Provide the (x, y) coordinate of the cell's center where the given text is located.  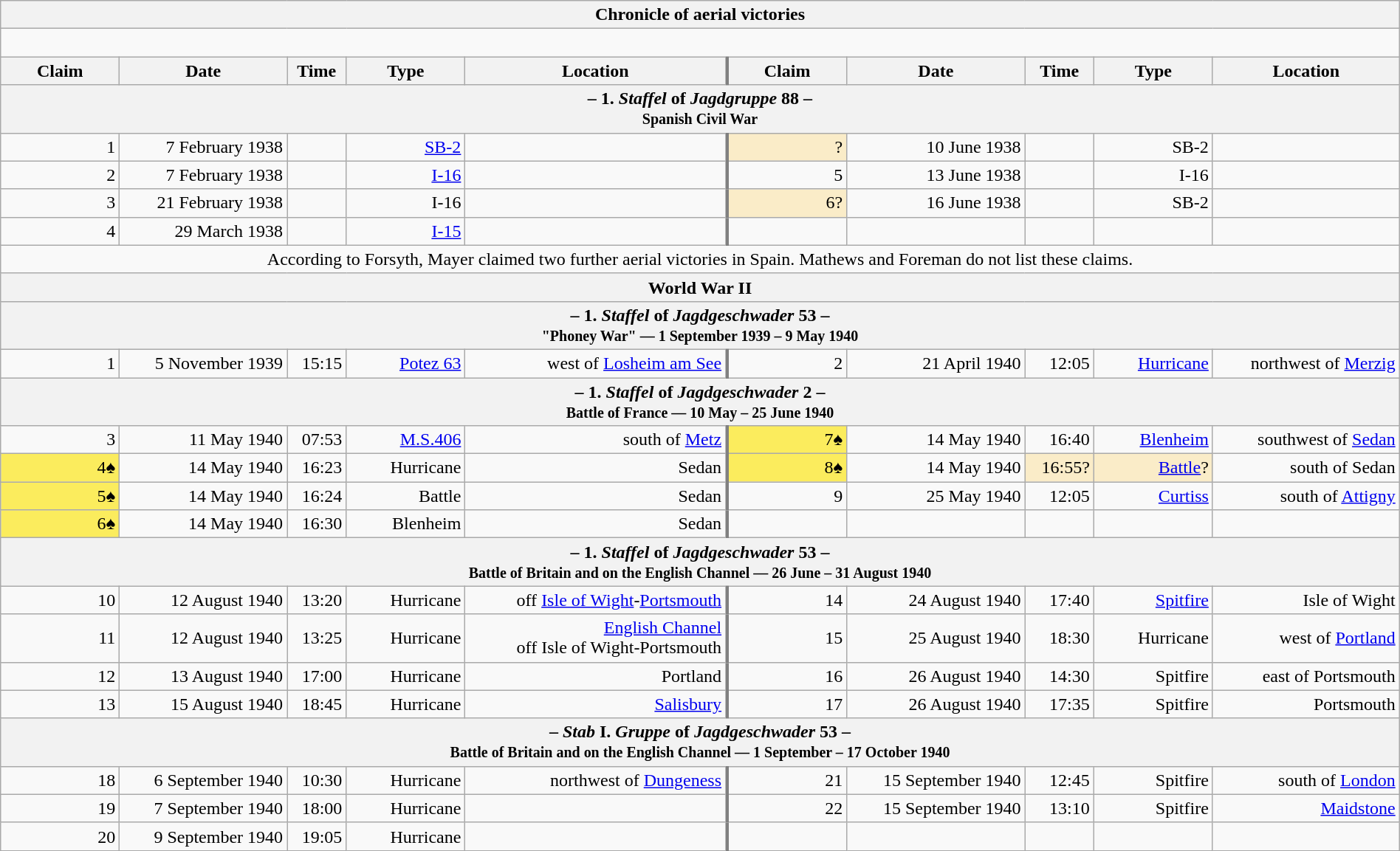
07:53 (317, 440)
17:40 (1059, 600)
13:20 (317, 600)
Curtiss (1153, 496)
? (787, 147)
Portsmouth (1305, 704)
18:45 (317, 704)
19:05 (317, 836)
– 1. Staffel of Jagdgruppe 88 –Spanish Civil War (700, 109)
10:30 (317, 780)
Battle? (1153, 468)
Isle of Wight (1305, 600)
6♠ (61, 524)
off Isle of Wight-Portsmouth (596, 600)
18 (61, 780)
south of Metz (596, 440)
southwest of Sedan (1305, 440)
south of London (1305, 780)
25 August 1940 (936, 638)
According to Forsyth, Mayer claimed two further aerial victories in Spain. Mathews and Foreman do not list these claims. (700, 259)
northwest of Merzig (1305, 363)
15 (787, 638)
7♠ (787, 440)
16:30 (317, 524)
11 May 1940 (204, 440)
13 June 1938 (936, 175)
8♠ (787, 468)
13:25 (317, 638)
– 1. Staffel of Jagdgeschwader 2 –Battle of France — 10 May – 25 June 1940 (700, 402)
– 1. Staffel of Jagdgeschwader 53 –Battle of Britain and on the English Channel — 26 June – 31 August 1940 (700, 562)
18:30 (1059, 638)
east of Portsmouth (1305, 676)
4♠ (61, 468)
9 September 1940 (204, 836)
west of Portland (1305, 638)
World War II (700, 287)
17:35 (1059, 704)
11 (61, 638)
Salisbury (596, 704)
Maidstone (1305, 808)
17 (787, 704)
12:45 (1059, 780)
south of Attigny (1305, 496)
17:00 (317, 676)
6 September 1940 (204, 780)
west of Losheim am See (596, 363)
21 February 1938 (204, 203)
25 May 1940 (936, 496)
21 (787, 780)
13 (61, 704)
12 (61, 676)
16:40 (1059, 440)
– 1. Staffel of Jagdgeschwader 53 –"Phoney War" — 1 September 1939 – 9 May 1940 (700, 325)
– Stab I. Gruppe of Jagdgeschwader 53 –Battle of Britain and on the English Channel — 1 September – 17 October 1940 (700, 743)
19 (61, 808)
Potez 63 (406, 363)
16 June 1938 (936, 203)
24 August 1940 (936, 600)
Portland (596, 676)
Battle (406, 496)
9 (787, 496)
22 (787, 808)
I-15 (406, 231)
13:10 (1059, 808)
16:24 (317, 496)
16 (787, 676)
10 (61, 600)
M.S.406 (406, 440)
4 (61, 231)
Chronicle of aerial victories (700, 15)
5 November 1939 (204, 363)
English Channeloff Isle of Wight-Portsmouth (596, 638)
south of Sedan (1305, 468)
29 March 1938 (204, 231)
14:30 (1059, 676)
16:55? (1059, 468)
21 April 1940 (936, 363)
15 August 1940 (204, 704)
13 August 1940 (204, 676)
20 (61, 836)
14 (787, 600)
6? (787, 203)
16:23 (317, 468)
5♠ (61, 496)
18:00 (317, 808)
northwest of Dungeness (596, 780)
5 (787, 175)
10 June 1938 (936, 147)
15:15 (317, 363)
7 September 1940 (204, 808)
